Output the [x, y] coordinate of the center of the cell containing the given text.  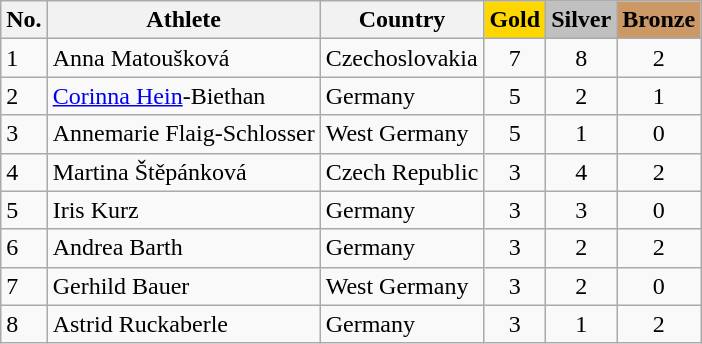
6 [24, 248]
Andrea Barth [184, 248]
Czech Republic [402, 172]
Iris Kurz [184, 210]
No. [24, 20]
Martina Štěpánková [184, 172]
Corinna Hein-Biethan [184, 96]
Annemarie Flaig-Schlosser [184, 134]
Gerhild Bauer [184, 286]
Astrid Ruckaberle [184, 324]
Country [402, 20]
Silver [582, 20]
Czechoslovakia [402, 58]
Anna Matoušková [184, 58]
Gold [515, 20]
Bronze [659, 20]
Athlete [184, 20]
